For the text-containing cell, return its midpoint in (X, Y) coordinate format. 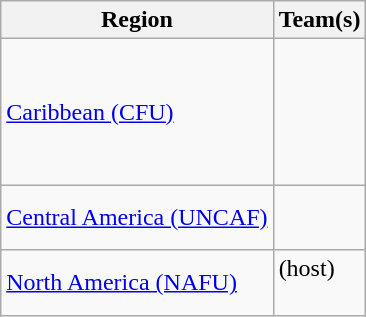
(host) (320, 282)
Central America (UNCAF) (137, 218)
Caribbean (CFU) (137, 112)
Region (137, 20)
Team(s) (320, 20)
North America (NAFU) (137, 282)
